Capture the cell that displays the provided text and extract its [X, Y] central coordinate. 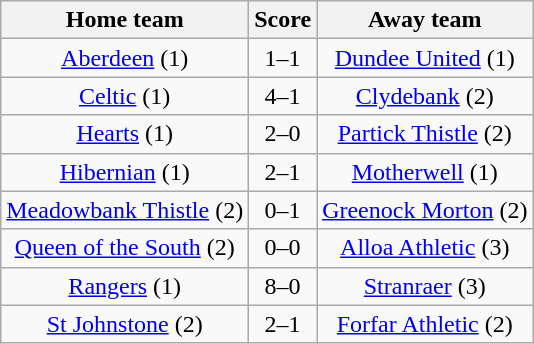
8–0 [283, 286]
St Johnstone (2) [125, 324]
Alloa Athletic (3) [425, 248]
Dundee United (1) [425, 58]
Hibernian (1) [125, 172]
Meadowbank Thistle (2) [125, 210]
2–0 [283, 134]
0–0 [283, 248]
Away team [425, 20]
Hearts (1) [125, 134]
Motherwell (1) [425, 172]
Home team [125, 20]
Stranraer (3) [425, 286]
Rangers (1) [125, 286]
Clydebank (2) [425, 96]
0–1 [283, 210]
Celtic (1) [125, 96]
Forfar Athletic (2) [425, 324]
1–1 [283, 58]
Score [283, 20]
Greenock Morton (2) [425, 210]
4–1 [283, 96]
Queen of the South (2) [125, 248]
Aberdeen (1) [125, 58]
Partick Thistle (2) [425, 134]
